From the cell containing the given text, extract its center point as [X, Y] coordinate. 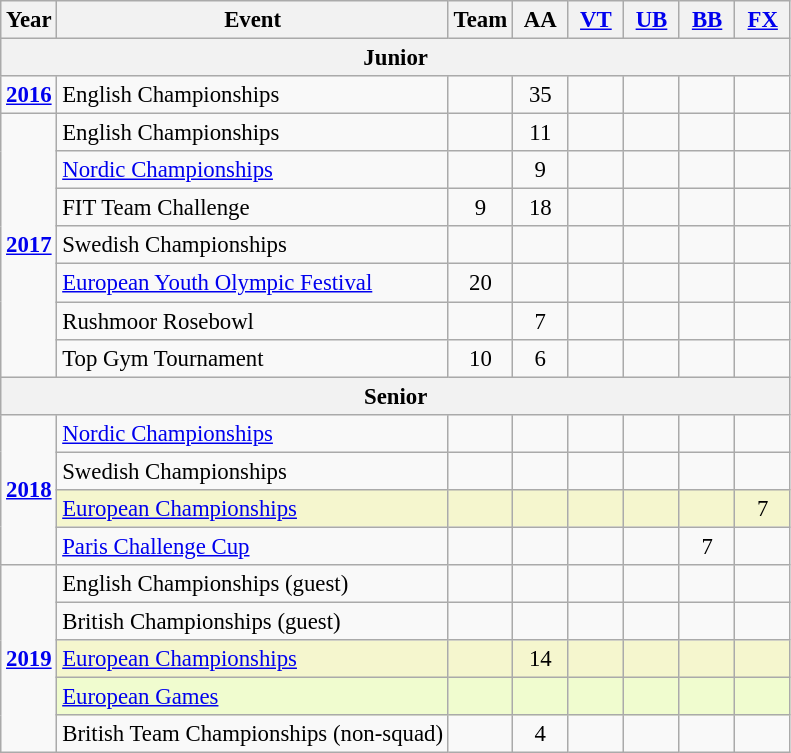
11 [541, 133]
FIT Team Challenge [252, 208]
Top Gym Tournament [252, 358]
FX [763, 20]
AA [541, 20]
English Championships (guest) [252, 584]
18 [541, 208]
European Games [252, 697]
14 [541, 659]
Year [29, 20]
4 [541, 734]
BB [707, 20]
Team [480, 20]
Junior [396, 58]
2016 [29, 95]
Event [252, 20]
European Youth Olympic Festival [252, 283]
6 [541, 358]
British Championships (guest) [252, 621]
10 [480, 358]
2017 [29, 246]
Rushmoor Rosebowl [252, 321]
35 [541, 95]
2018 [29, 489]
Senior [396, 396]
Paris Challenge Cup [252, 546]
2019 [29, 659]
VT [596, 20]
UB [652, 20]
20 [480, 283]
British Team Championships (non-squad) [252, 734]
